Scan for the cell matching the given text and deliver its [x, y] coordinate at center. 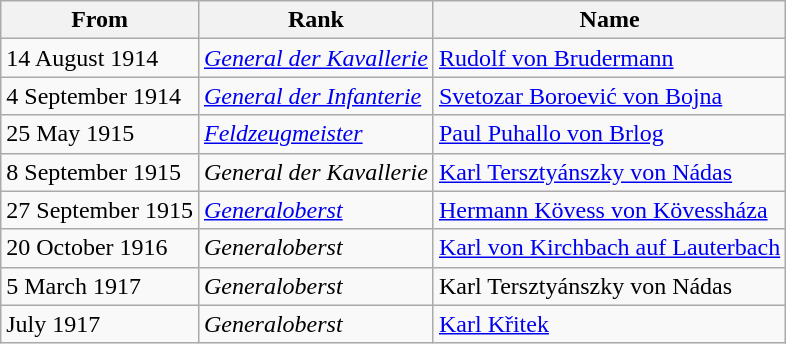
General der Infanterie [316, 96]
25 May 1915 [100, 134]
20 October 1916 [100, 248]
July 1917 [100, 324]
4 September 1914 [100, 96]
5 March 1917 [100, 286]
27 September 1915 [100, 210]
Karl Křitek [609, 324]
8 September 1915 [100, 172]
Feldzeugmeister [316, 134]
14 August 1914 [100, 58]
Paul Puhallo von Brlog [609, 134]
Hermann Kövess von Kövessháza [609, 210]
Name [609, 20]
Rudolf von Brudermann [609, 58]
Karl von Kirchbach auf Lauterbach [609, 248]
From [100, 20]
Rank [316, 20]
Svetozar Boroević von Bojna [609, 96]
